For the text-containing cell, return its midpoint in (X, Y) coordinate format. 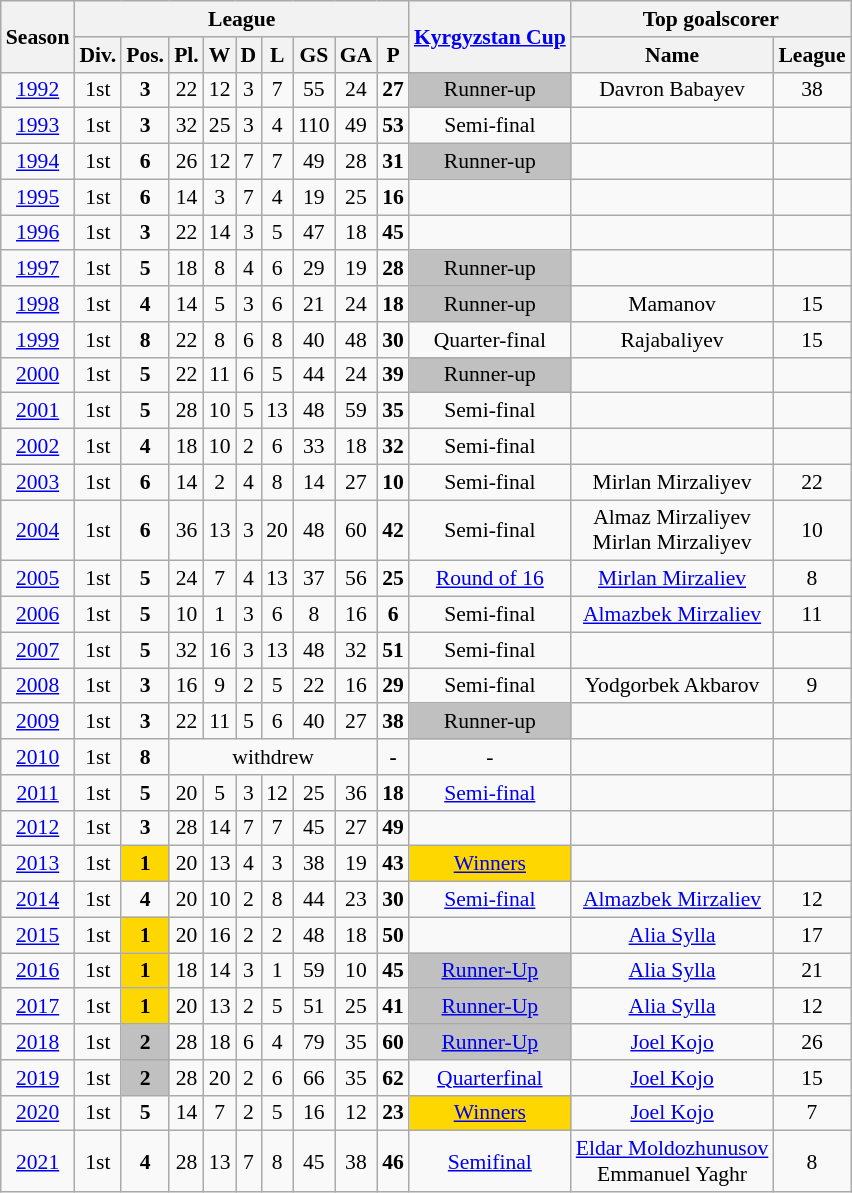
66 (314, 1078)
1999 (38, 340)
31 (393, 162)
2019 (38, 1078)
41 (393, 1007)
Div. (98, 55)
2020 (38, 1113)
Eldar Moldozhunusov Emmanuel Yaghr (672, 1162)
Davron Babayev (672, 90)
Almaz Mirzaliyev Mirlan Mirzaliyev (672, 530)
43 (393, 864)
Quarterfinal (490, 1078)
GA (356, 55)
2009 (38, 722)
2002 (38, 447)
Rajabaliyev (672, 340)
1998 (38, 304)
17 (812, 935)
53 (393, 126)
1995 (38, 197)
Name (672, 55)
Pos. (145, 55)
2010 (38, 757)
2008 (38, 686)
W (220, 55)
1996 (38, 233)
1993 (38, 126)
Semifinal (490, 1162)
2000 (38, 375)
79 (314, 1042)
2014 (38, 900)
2017 (38, 1007)
2001 (38, 411)
46 (393, 1162)
2004 (38, 530)
L (277, 55)
Kyrgyzstan Cup (490, 36)
Quarter-final (490, 340)
2018 (38, 1042)
2003 (38, 482)
D (249, 55)
Mamanov (672, 304)
50 (393, 935)
1992 (38, 90)
56 (356, 579)
47 (314, 233)
Pl. (186, 55)
110 (314, 126)
Mirlan Mirzaliev (672, 579)
37 (314, 579)
2006 (38, 615)
62 (393, 1078)
2011 (38, 793)
Round of 16 (490, 579)
2005 (38, 579)
55 (314, 90)
P (393, 55)
Top goalscorer (711, 19)
42 (393, 530)
Mirlan Mirzaliyev (672, 482)
2015 (38, 935)
2013 (38, 864)
1997 (38, 269)
39 (393, 375)
1994 (38, 162)
2021 (38, 1162)
Yodgorbek Akbarov (672, 686)
Season (38, 36)
2007 (38, 650)
2012 (38, 828)
GS (314, 55)
2016 (38, 971)
withdrew (273, 757)
33 (314, 447)
